Extract the (X, Y) coordinate from the center of the cell holding the provided text.  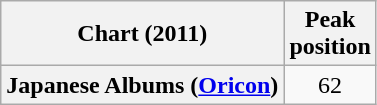
Chart (2011) (142, 34)
Peakposition (330, 34)
Japanese Albums (Oricon) (142, 85)
62 (330, 85)
